Provide the (X, Y) coordinate of the cell's center where the given text is located.  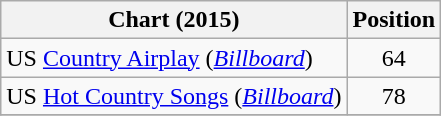
78 (394, 96)
Position (394, 20)
64 (394, 58)
US Country Airplay (Billboard) (174, 58)
US Hot Country Songs (Billboard) (174, 96)
Chart (2015) (174, 20)
